Determine the (X, Y) coordinate at the center of the cell enclosing the given text.  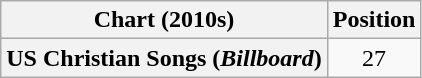
27 (374, 58)
Chart (2010s) (164, 20)
US Christian Songs (Billboard) (164, 58)
Position (374, 20)
